Pinpoint the cell where the given text exists, returning its (X, Y) midpoint coordinate. 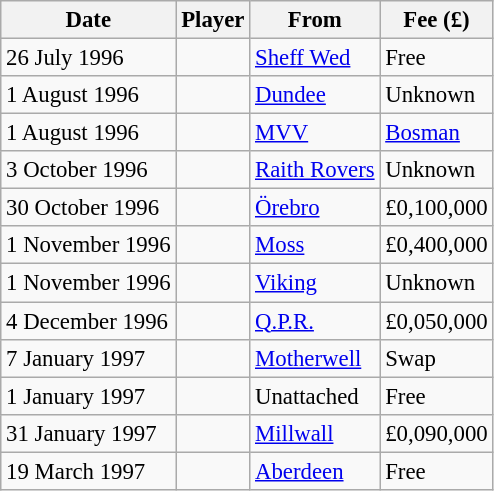
19 March 1997 (88, 471)
Bosman (436, 133)
£0,400,000 (436, 245)
1 January 1997 (88, 396)
Date (88, 20)
Sheff Wed (315, 58)
Q.P.R. (315, 321)
Player (213, 20)
Unattached (315, 396)
Motherwell (315, 358)
30 October 1996 (88, 208)
7 January 1997 (88, 358)
26 July 1996 (88, 58)
Millwall (315, 433)
MVV (315, 133)
Aberdeen (315, 471)
From (315, 20)
Örebro (315, 208)
3 October 1996 (88, 170)
Swap (436, 358)
Viking (315, 283)
Raith Rovers (315, 170)
Moss (315, 245)
£0,090,000 (436, 433)
£0,100,000 (436, 208)
4 December 1996 (88, 321)
Fee (£) (436, 20)
31 January 1997 (88, 433)
Dundee (315, 95)
£0,050,000 (436, 321)
